Provide the (x, y) coordinate of the cell's center where the given text is located.  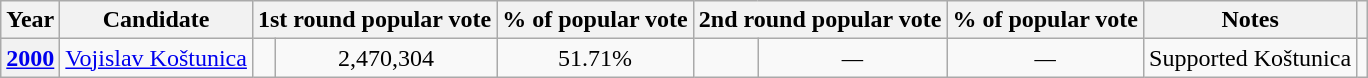
Year (30, 20)
2000 (30, 58)
1st round popular vote (374, 20)
Candidate (156, 20)
2nd round popular vote (820, 20)
2,470,304 (386, 58)
51.71% (596, 58)
Supported Koštunica (1250, 58)
Notes (1250, 20)
Vojislav Koštunica (156, 58)
